Capture the cell that displays the provided text and extract its [x, y] central coordinate. 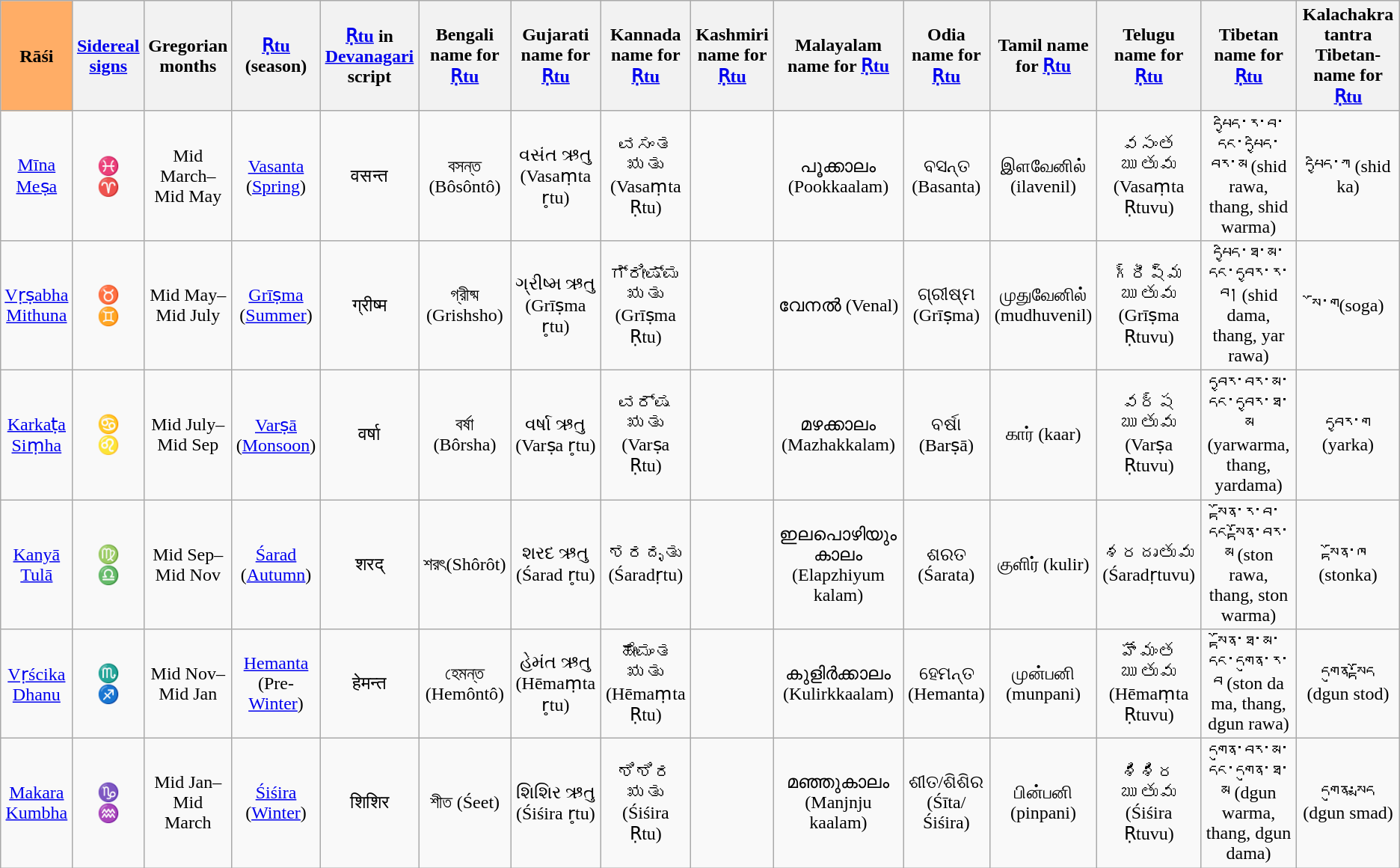
དབྱར་ག (yarka) [1348, 434]
ବର୍ଷା (Barṣā) [947, 434]
கார் (kaar) [1043, 434]
ગ્રીષ્મ ઋતુ (Grīṣma r̥tu) [556, 305]
Mid Nov–Mid Jan [188, 684]
♏♐ [108, 684]
గ్రీష్మ ఋతువు (Grīṣma Ṛtuvu) [1149, 305]
वसन्त [369, 175]
ಹೇಮಂತ ಋತು (Hēmaṃta Ṛtu) [646, 684]
KanyāTulā [37, 564]
இளவேனில் (ilavenil) [1043, 175]
KarkaṭaSiṃha [37, 434]
དབྱར་བར་མ་དང་དབྱར་ཐ་མ (yarwarma, thang, yardama) [1248, 434]
વર્ષા ઋતુ (Varṣa r̥tu) [556, 434]
དགུན་སྟོད (dgun stod) [1348, 684]
హేమంత ఋతువు (Hēmaṃta Ṛtuvu) [1149, 684]
Malayalam name for Ṛtu [838, 56]
ବସନ୍ତ (Basanta) [947, 175]
Gujarati name for Ṛtu [556, 56]
♓♈ [108, 175]
ग्रीष्म [369, 305]
Gregorianmonths [188, 56]
དགུན་བར་མ་དང་དགུན་ཐ་མ (dgun warma, thang, dgun dama) [1248, 804]
ವರ್ಷ ಋತು (Varṣa Ṛtu) [646, 434]
മഴക്കാലം (Mazhakkalam) [838, 434]
Mid March–Mid May [188, 175]
বসন্ত (Bôsôntô) [465, 175]
குளிர் (kulir) [1043, 564]
Tibetan name for Ṛtu [1248, 56]
Śiśira(Winter) [276, 804]
হেমন্ত (Hemôntô) [465, 684]
དགུན་སྨད (dgun smad) [1348, 804]
वर्षा [369, 434]
പൂക്കാലം (Pookkaalam) [838, 175]
Grīṣma(Summer) [276, 305]
MakaraKumbha [37, 804]
শরৎ(Shôrôt) [465, 564]
ଗ୍ରୀଷ୍ମ (Grīṣma) [947, 305]
Mid July–Mid Sep [188, 434]
ವಸಂತ ಋತು (Vasaṃta Ṛtu) [646, 175]
Ṛtu(season) [276, 56]
Mid Sep–Mid Nov [188, 564]
♋♌ [108, 434]
♉♊ [108, 305]
বর্ষা (Bôrsha) [465, 434]
སྟོན་ཐ་མ་དང་དགུན་ར་བ (ston da ma, thang, dgun rawa) [1248, 684]
Kannada name for Ṛtu [646, 56]
Ṛtu in Devanagari script [369, 56]
Hemanta(Pre-Winter) [276, 684]
Varṣā(Monsoon) [276, 434]
Tamil name for Ṛtu [1043, 56]
શિશિર ઋતુ (Śiśira r̥tu) [556, 804]
മഞ്ഞുകാലം (Manjnju kaalam) [838, 804]
Mid Jan–Mid March [188, 804]
སྟོན་ར་བ་དང་སྟོན་བར་མ (ston rawa, thang, ston warma) [1248, 564]
Kalachakra tantra Tibetan-name for Ṛtu [1348, 56]
Odia name for Ṛtu [947, 56]
Vasanta(Spring) [276, 175]
গ্রীষ্ম (Grishsho) [465, 305]
शिशिर [369, 804]
དཔྱིད་ཐ་མ་དང་དབྱར་ར་བ། (shid dama, thang, yar rawa) [1248, 305]
వర్ష ఋతువు (Varṣa Ṛtuvu) [1149, 434]
VṛścikaDhanu [37, 684]
శరదృతువు (Śaradṛtuvu) [1149, 564]
শীত (Śeet) [465, 804]
དཔྱིད་ར་བ་དང་དཔྱིད་བར་མ (shid rawa, thang, shid warma) [1248, 175]
હેમંત ઋતુ (Hēmaṃta r̥tu) [556, 684]
Bengali name for Ṛtu [465, 56]
വേനൽ (Venal) [838, 305]
དཔྱིད་ཀ (shid ka) [1348, 175]
Telugu name for Ṛtu [1149, 56]
ହେମନ୍ତ (Hemanta) [947, 684]
વસંત ઋતુ (Vasaṃta r̥tu) [556, 175]
பின்பனி (pinpani) [1043, 804]
ଶୀତ/ଶିଶିର (Śīta/Śiśira) [947, 804]
Rāśi [37, 56]
முதுவேனில் (mudhuvenil) [1043, 305]
MīnaMeṣa [37, 175]
♑♒ [108, 804]
Kashmiri name for Ṛtu [733, 56]
སྟོན་ཁ (stonka) [1348, 564]
Mid May–Mid July [188, 305]
ഇലപൊഴിയും കാലം (Elapzhiyum kalam) [838, 564]
കുളിർക്കാലം (Kulirkkaalam) [838, 684]
Śarad(Autumn) [276, 564]
શરદ ઋતુ (Śarad r̥tu) [556, 564]
ಶರದೃತು (Śaradṛtu) [646, 564]
ಗ್ರೀಷ್ಮ ಋತು (Grīṣma Ṛtu) [646, 305]
Sidereal signs [108, 56]
VṛṣabhaMithuna [37, 305]
వసంత ఋతువు (Vasaṃta Ṛtuvu) [1149, 175]
शरद् [369, 564]
སོ་ག(soga) [1348, 305]
ଶରତ (Śarata) [947, 564]
ಶಿಶಿರ ಋತು (Śiśira Ṛtu) [646, 804]
முன்பனி (munpani) [1043, 684]
♍♎ [108, 564]
శిశిర ఋతువు (Śiśira Ṛtuvu) [1149, 804]
हेमन्त [369, 684]
